From the cell containing the given text, extract its center point as [x, y] coordinate. 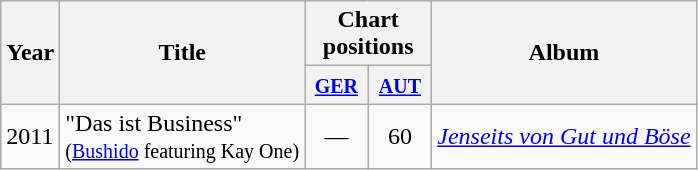
60 [400, 136]
Title [182, 52]
"Das ist Business" (Bushido featuring Kay One) [182, 136]
Jenseits von Gut und Böse [564, 136]
2011 [30, 136]
Chart positions [368, 34]
AUT [400, 85]
GER [337, 85]
— [337, 136]
Year [30, 52]
Album [564, 52]
